Extract the [x, y] coordinate from the center of the cell holding the provided text.  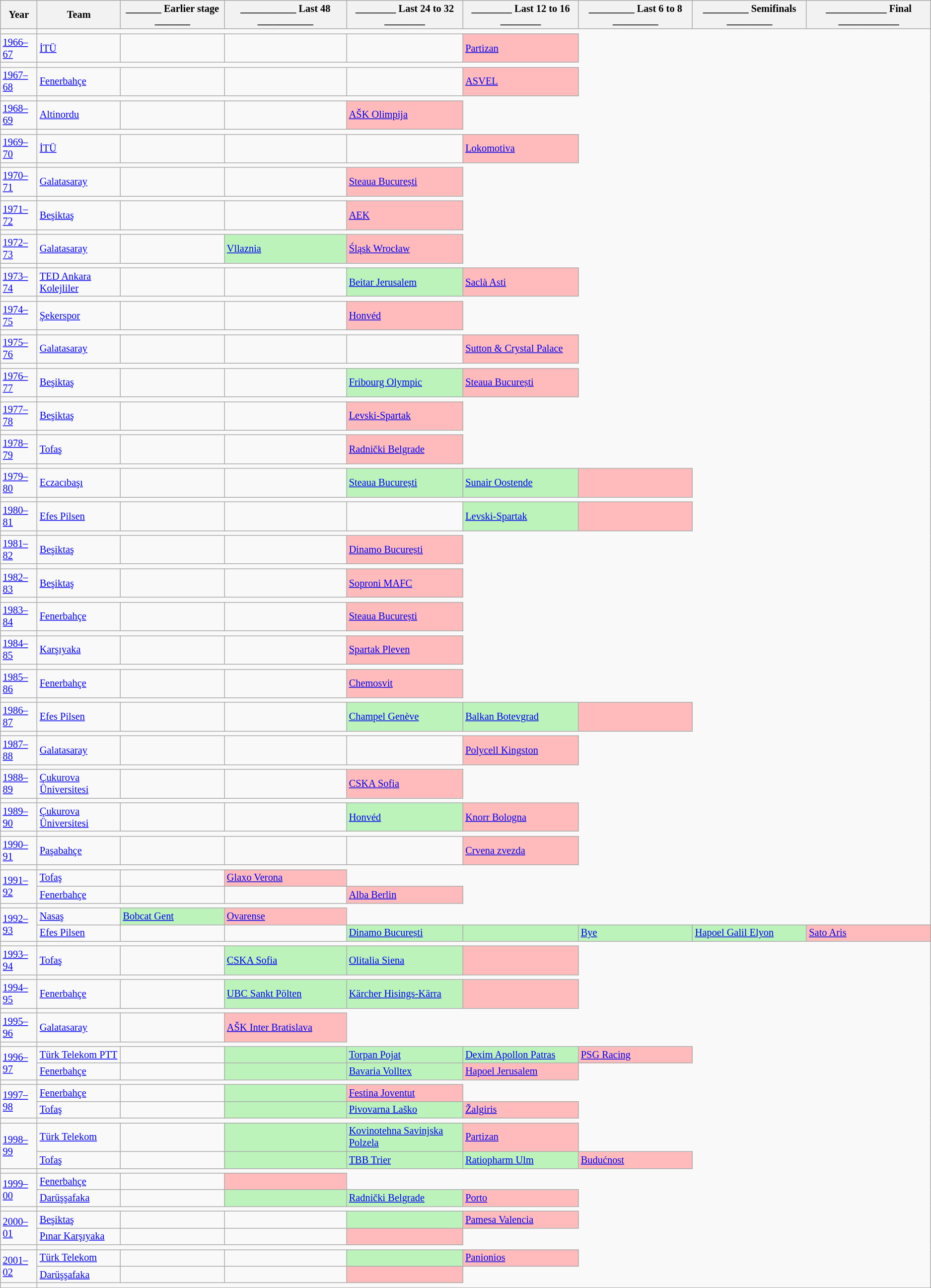
Crvena zvezda [520, 850]
Śląsk Wrocław [405, 249]
1973–74 [19, 282]
1976–77 [19, 382]
Türk Telekom PTT [79, 1055]
Polycell Kingston [520, 750]
1970–71 [19, 182]
Eczacıbaşı [79, 483]
Spartak Pleven [405, 650]
1991–92 [19, 886]
Nasaş [79, 916]
1977–78 [19, 416]
Beitar Jerusalem [405, 282]
1992–93 [19, 924]
Kärcher Hisings-Kärra [405, 994]
________ Last 24 to 32 ________ [405, 14]
Champel Genève [405, 717]
1972–73 [19, 249]
1988–89 [19, 784]
_________ Last 6 to 8 _________ [636, 14]
1983–84 [19, 616]
1969–70 [19, 149]
Žalgiris [520, 1110]
Altinordu [79, 115]
Sutton & Crystal Palace [520, 349]
Fribourg Olympic [405, 382]
1981–82 [19, 549]
UBC Sankt Pölten [286, 994]
1979–80 [19, 483]
Pivovarna Laško [405, 1110]
Karşıyaka [79, 650]
TBB Trier [405, 1160]
Alba Berlin [405, 895]
Ratiopharm Ulm [520, 1160]
Saclà Asti [520, 282]
_______ Earlier stage _______ [173, 14]
Torpan Pojat [405, 1055]
AEK [405, 215]
Budućnost [636, 1160]
1971–72 [19, 215]
AŠK Inter Bratislava [286, 1027]
1995–96 [19, 1027]
Paşabahçe [79, 850]
1968–69 [19, 115]
_________ Semifinals _________ [750, 14]
1997–98 [19, 1101]
Ovarense [286, 916]
Knorr Bologna [520, 817]
PSG Racing [636, 1055]
Porto [520, 1198]
Pamesa Valencia [520, 1219]
Bobcat Gent [173, 916]
Sato Aris [868, 933]
1975–76 [19, 349]
Bye [636, 933]
1982–83 [19, 583]
Bavaria Volltex [405, 1071]
1996–97 [19, 1063]
Vllaznia [286, 249]
1967–68 [19, 81]
Lokomotiva [520, 149]
1990–91 [19, 850]
1978–79 [19, 449]
Dexim Apollon Patras [520, 1055]
1985–86 [19, 683]
1989–90 [19, 817]
1999–00 [19, 1189]
2000–01 [19, 1228]
____________ Final ____________ [868, 14]
2001–02 [19, 1266]
1980–81 [19, 516]
Olitalia Siena [405, 960]
1984–85 [19, 650]
Sunair Oostende [520, 483]
Şekerspor [79, 315]
1986–87 [19, 717]
Pınar Karşıyaka [79, 1236]
Soproni MAFC [405, 583]
Panionios [520, 1258]
Team [79, 14]
1994–95 [19, 994]
Year [19, 14]
___________ Last 48 ___________ [286, 14]
Hapoel Galil Elyon [750, 933]
Chemosvit [405, 683]
1974–75 [19, 315]
1998–99 [19, 1145]
AŠK Olimpija [405, 115]
Hapoel Jerusalem [520, 1071]
________ Last 12 to 16 ________ [520, 14]
ASVEL [520, 81]
Balkan Botevgrad [520, 717]
1987–88 [19, 750]
1966–67 [19, 48]
TED Ankara Kolejliler [79, 282]
Kovinotehna Savinjska Polzela [405, 1137]
1993–94 [19, 960]
Glaxo Verona [286, 878]
Festina Joventut [405, 1093]
